Identify which cell holds the provided text, then report its [X, Y] central coordinate. 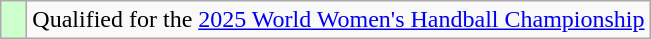
Qualified for the 2025 World Women's Handball Championship [338, 20]
